Provide the (x, y) coordinate of the cell's center where the given text is located.  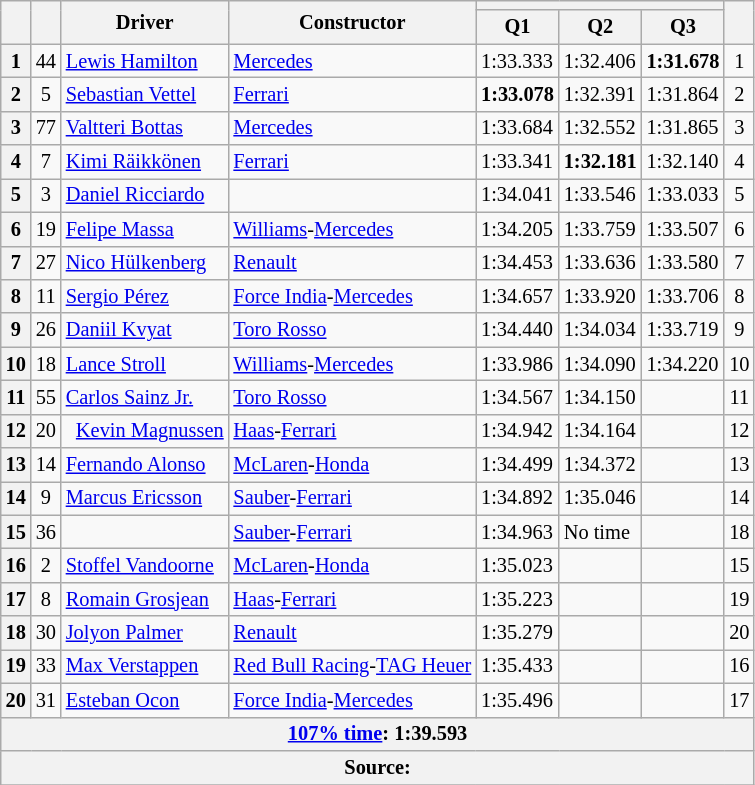
1:31.864 (684, 94)
1:33.636 (600, 263)
Red Bull Racing-TAG Heuer (353, 666)
Carlos Sainz Jr. (145, 397)
1:33.706 (684, 296)
Source: (378, 767)
1:33.580 (684, 263)
1:35.496 (518, 700)
1:34.657 (518, 296)
1:31.678 (684, 61)
1:32.140 (684, 162)
1:34.453 (518, 263)
1:31.865 (684, 128)
1:34.150 (600, 397)
1:34.499 (518, 465)
No time (600, 532)
1:34.041 (518, 195)
Daniil Kvyat (145, 330)
Q1 (518, 27)
1:34.034 (600, 330)
Romain Grosjean (145, 599)
30 (46, 633)
Fernando Alonso (145, 465)
1:34.164 (600, 431)
33 (46, 666)
27 (46, 263)
1:33.546 (600, 195)
1:34.942 (518, 431)
1:32.406 (600, 61)
1:34.892 (518, 498)
77 (46, 128)
Valtteri Bottas (145, 128)
1:33.759 (600, 229)
Max Verstappen (145, 666)
1:34.220 (684, 364)
1:34.963 (518, 532)
Kimi Räikkönen (145, 162)
1:34.205 (518, 229)
31 (46, 700)
1:35.223 (518, 599)
Q2 (600, 27)
1:33.507 (684, 229)
55 (46, 397)
1:32.552 (600, 128)
1:35.433 (518, 666)
Marcus Ericsson (145, 498)
Lance Stroll (145, 364)
1:33.684 (518, 128)
Lewis Hamilton (145, 61)
1:32.391 (600, 94)
1:35.279 (518, 633)
Stoffel Vandoorne (145, 565)
1:33.986 (518, 364)
1:33.719 (684, 330)
Nico Hülkenberg (145, 263)
Driver (145, 22)
Sebastian Vettel (145, 94)
26 (46, 330)
1:33.033 (684, 195)
1:33.341 (518, 162)
1:34.567 (518, 397)
1:34.440 (518, 330)
Sergio Pérez (145, 296)
1:34.090 (600, 364)
Daniel Ricciardo (145, 195)
Q3 (684, 27)
36 (46, 532)
1:34.372 (600, 465)
1:32.181 (600, 162)
Kevin Magnussen (145, 431)
1:33.333 (518, 61)
1:33.920 (600, 296)
Esteban Ocon (145, 700)
Felipe Massa (145, 229)
44 (46, 61)
Constructor (353, 22)
107% time: 1:39.593 (378, 734)
1:35.023 (518, 565)
1:33.078 (518, 94)
1:35.046 (600, 498)
Jolyon Palmer (145, 633)
